Extract the [X, Y] coordinate from the center of the cell holding the provided text.  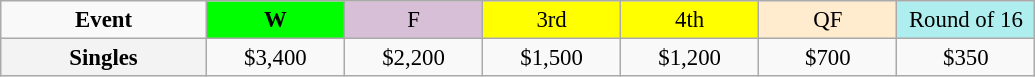
Singles [104, 58]
F [413, 20]
Event [104, 20]
3rd [552, 20]
$350 [966, 58]
4th [690, 20]
W [275, 20]
$1,200 [690, 58]
$2,200 [413, 58]
Round of 16 [966, 20]
$3,400 [275, 58]
QF [828, 20]
$1,500 [552, 58]
$700 [828, 58]
